Return (X, Y) of the center of cell containing provided text 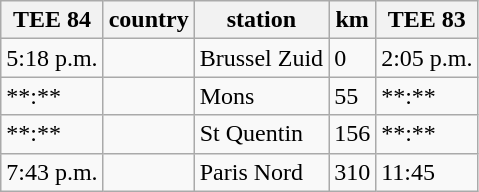
310 (352, 172)
Brussel Zuid (261, 58)
St Quentin (261, 134)
7:43 p.m. (52, 172)
country (148, 20)
Mons (261, 96)
55 (352, 96)
km (352, 20)
Paris Nord (261, 172)
TEE 83 (427, 20)
5:18 p.m. (52, 58)
TEE 84 (52, 20)
station (261, 20)
0 (352, 58)
11:45 (427, 172)
156 (352, 134)
2:05 p.m. (427, 58)
